Provide the (X, Y) coordinate of the cell's center where the given text is located.  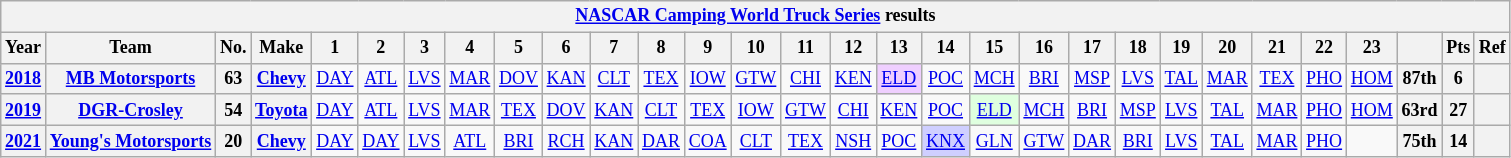
No. (234, 48)
5 (519, 48)
13 (899, 48)
27 (1458, 110)
Team (130, 48)
Pts (1458, 48)
7 (614, 48)
2019 (24, 110)
9 (708, 48)
NASCAR Camping World Truck Series results (756, 16)
1 (335, 48)
Make (282, 48)
Year (24, 48)
4 (470, 48)
16 (1044, 48)
KNX (946, 140)
18 (1138, 48)
MB Motorsports (130, 78)
COA (708, 140)
10 (756, 48)
22 (1324, 48)
23 (1372, 48)
RCH (566, 140)
21 (1277, 48)
75th (1420, 140)
19 (1181, 48)
Toyota (282, 110)
GLN (994, 140)
3 (424, 48)
DGR-Crosley (130, 110)
2 (381, 48)
12 (853, 48)
87th (1420, 78)
2021 (24, 140)
63 (234, 78)
Young's Motorsports (130, 140)
63rd (1420, 110)
54 (234, 110)
NSH (853, 140)
17 (1092, 48)
11 (806, 48)
2018 (24, 78)
8 (662, 48)
Ref (1492, 48)
15 (994, 48)
